For the text-containing cell, return its midpoint in (x, y) coordinate format. 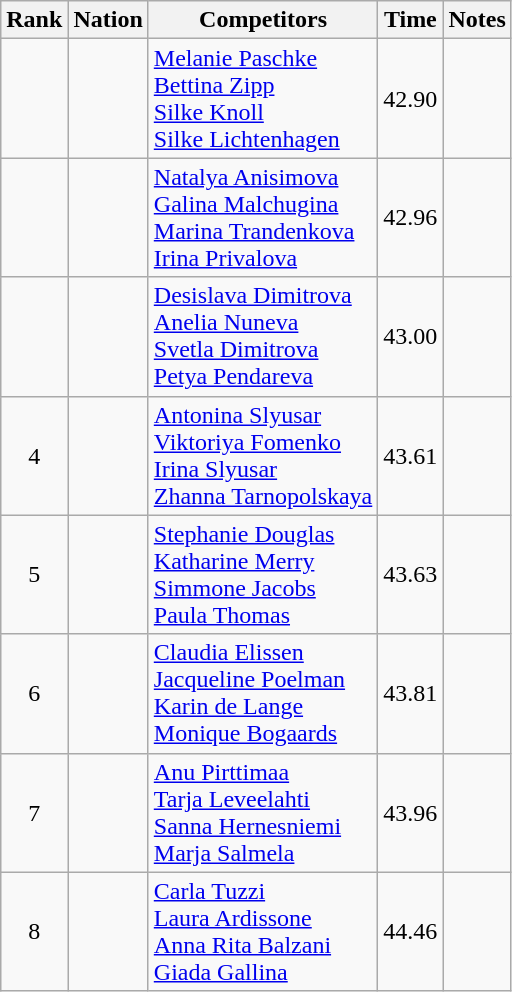
Nation (108, 20)
Desislava DimitrovaAnelia NunevaSvetla DimitrovaPetya Pendareva (263, 336)
43.63 (410, 574)
Antonina SlyusarViktoriya FomenkoIrina SlyusarZhanna Tarnopolskaya (263, 456)
Natalya AnisimovaGalina MalchuginaMarina TrandenkovaIrina Privalova (263, 218)
Claudia ElissenJacqueline PoelmanKarin de LangeMonique Bogaards (263, 694)
8 (34, 932)
Rank (34, 20)
44.46 (410, 932)
Time (410, 20)
43.61 (410, 456)
5 (34, 574)
Carla TuzziLaura ArdissoneAnna Rita BalzaniGiada Gallina (263, 932)
42.90 (410, 98)
4 (34, 456)
42.96 (410, 218)
6 (34, 694)
Anu PirttimaaTarja LeveelahtiSanna HernesniemiMarja Salmela (263, 812)
Stephanie DouglasKatharine MerrySimmone JacobsPaula Thomas (263, 574)
7 (34, 812)
Notes (477, 20)
Competitors (263, 20)
43.00 (410, 336)
43.96 (410, 812)
43.81 (410, 694)
Melanie PaschkeBettina ZippSilke KnollSilke Lichtenhagen (263, 98)
